From the cell containing the given text, extract its center point as [x, y] coordinate. 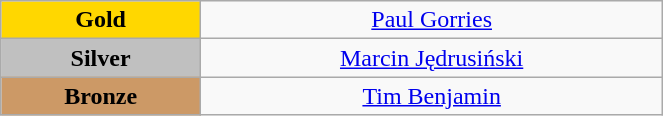
Marcin Jędrusiński [431, 58]
Bronze [101, 96]
Paul Gorries [431, 20]
Gold [101, 20]
Tim Benjamin [431, 96]
Silver [101, 58]
